Pinpoint the cell where the given text exists, returning its (X, Y) midpoint coordinate. 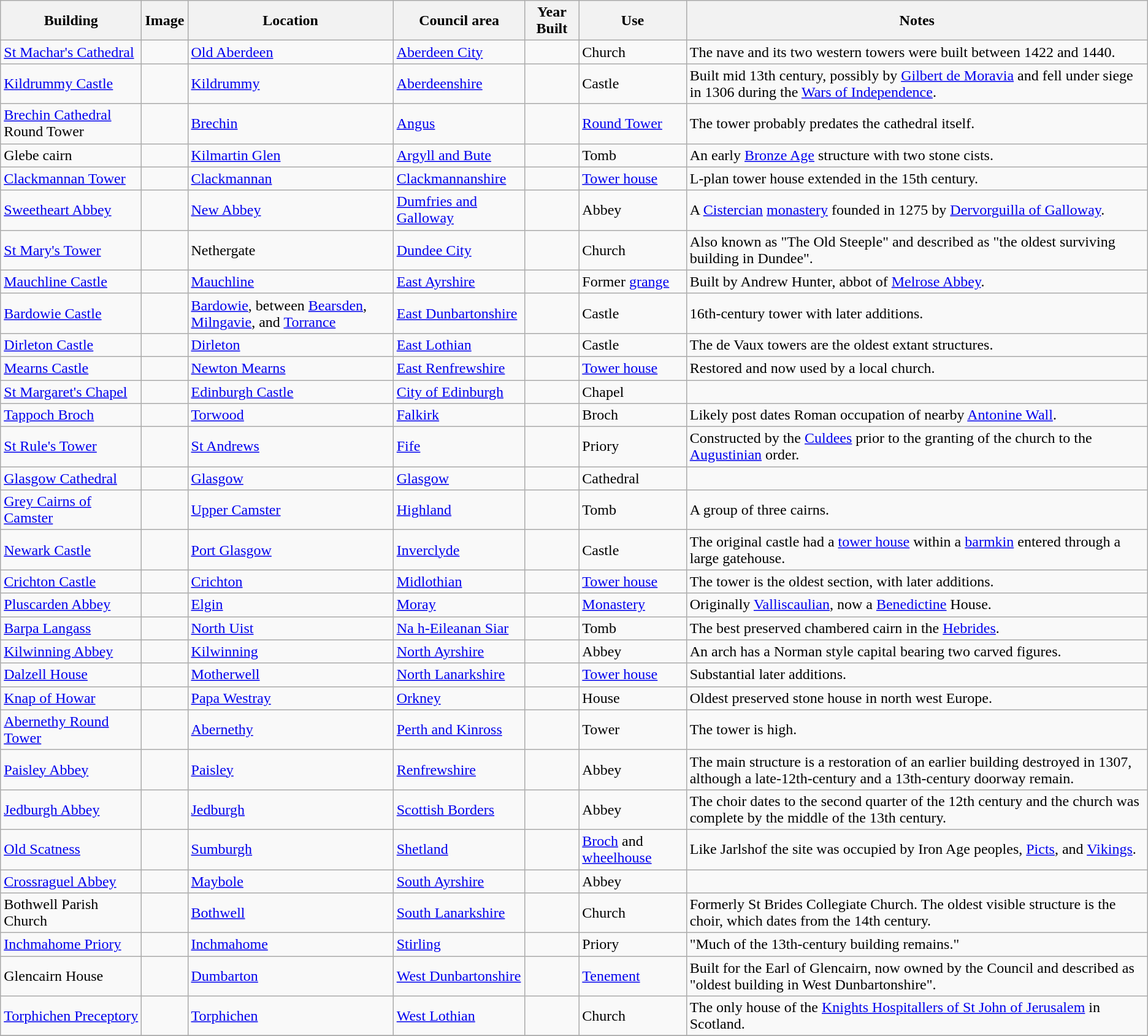
South Ayrshire (459, 881)
Renfrewshire (459, 769)
Inchmahome (291, 945)
Orkney (459, 698)
Aberdeenshire (459, 83)
Scottish Borders (459, 810)
The tower is the oldest section, with later additions. (917, 581)
Built by Andrew Hunter, abbot of Melrose Abbey. (917, 282)
Old Scatness (71, 849)
Inverclyde (459, 550)
Highland (459, 510)
Moray (459, 605)
Glebe cairn (71, 155)
Round Tower (633, 124)
Dumbarton (291, 977)
Cathedral (633, 478)
Edinburgh Castle (291, 392)
L-plan tower house extended in the 15th century. (917, 178)
Clackmannan Tower (71, 178)
Nethergate (291, 250)
Torphichen (291, 1016)
Jedburgh (291, 810)
A group of three cairns. (917, 510)
Falkirk (459, 415)
Dirleton (291, 345)
Crichton Castle (71, 581)
Elgin (291, 605)
Mauchline (291, 282)
City of Edinburgh (459, 392)
Broch and wheelhouse (633, 849)
Kilmartin Glen (291, 155)
Oldest preserved stone house in north west Europe. (917, 698)
Bardowie, between Bearsden, Milngavie, and Torrance (291, 313)
Old Aberdeen (291, 52)
St Rule's Tower (71, 447)
Stirling (459, 945)
Also known as "The Old Steeple" and described as "the oldest surviving building in Dundee". (917, 250)
House (633, 698)
Angus (459, 124)
Argyll and Bute (459, 155)
The de Vaux towers are the oldest extant structures. (917, 345)
Tenement (633, 977)
Built mid 13th century, possibly by Gilbert de Moravia and fell under siege in 1306 during the Wars of Independence. (917, 83)
Built for the Earl of Glencairn, now owned by the Council and described as "oldest building in West Dunbartonshire". (917, 977)
Maybole (291, 881)
Perth and Kinross (459, 730)
St Andrews (291, 447)
East Dunbartonshire (459, 313)
Year Built (552, 21)
Dumfries and Galloway (459, 210)
Dalzell House (71, 675)
Midlothian (459, 581)
Glasgow Cathedral (71, 478)
Upper Camster (291, 510)
Monastery (633, 605)
Restored and now used by a local church. (917, 368)
St Machar's Cathedral (71, 52)
Barpa Langass (71, 628)
Grey Cairns of Camster (71, 510)
North Lanarkshire (459, 675)
"Much of the 13th-century building remains." (917, 945)
The choir dates to the second quarter of the 12th century and the church was complete by the middle of the 13th century. (917, 810)
Pluscarden Abbey (71, 605)
West Dunbartonshire (459, 977)
Like Jarlshof the site was occupied by Iron Age peoples, Picts, and Vikings. (917, 849)
Aberdeen City (459, 52)
The nave and its two western towers were built between 1422 and 1440. (917, 52)
West Lothian (459, 1016)
Inchmahome Priory (71, 945)
Knap of Howar (71, 698)
Crichton (291, 581)
Papa Westray (291, 698)
Council area (459, 21)
Kilwinning (291, 651)
Newark Castle (71, 550)
Clackmannan (291, 178)
16th-century tower with later additions. (917, 313)
Former grange (633, 282)
Kildrummy Castle (71, 83)
North Ayrshire (459, 651)
An arch has a Norman style capital bearing two carved figures. (917, 651)
Mauchline Castle (71, 282)
Paisley (291, 769)
Kilwinning Abbey (71, 651)
South Lanarkshire (459, 913)
Use (633, 21)
Broch (633, 415)
Tower (633, 730)
Clackmannanshire (459, 178)
Dundee City (459, 250)
Abernethy Round Tower (71, 730)
Likely post dates Roman occupation of nearby Antonine Wall. (917, 415)
New Abbey (291, 210)
The only house of the Knights Hospitallers of St John of Jerusalem in Scotland. (917, 1016)
Shetland (459, 849)
Formerly St Brides Collegiate Church. The oldest visible structure is the choir, which dates from the 14th century. (917, 913)
St Mary's Tower (71, 250)
Newton Mearns (291, 368)
Na h-Eileanan Siar (459, 628)
Torwood (291, 415)
Jedburgh Abbey (71, 810)
Notes (917, 21)
Tappoch Broch (71, 415)
Building (71, 21)
Torphichen Preceptory (71, 1016)
The original castle had a tower house within a barmkin entered through a large gatehouse. (917, 550)
A Cistercian monastery founded in 1275 by Dervorguilla of Galloway. (917, 210)
The tower probably predates the cathedral itself. (917, 124)
Glencairn House (71, 977)
Dirleton Castle (71, 345)
Location (291, 21)
Motherwell (291, 675)
Sweetheart Abbey (71, 210)
Bothwell Parish Church (71, 913)
Abernethy (291, 730)
East Renfrewshire (459, 368)
East Ayrshire (459, 282)
East Lothian (459, 345)
Port Glasgow (291, 550)
Bothwell (291, 913)
Bardowie Castle (71, 313)
Sumburgh (291, 849)
Crossraguel Abbey (71, 881)
St Margaret's Chapel (71, 392)
Image (164, 21)
Mearns Castle (71, 368)
Kildrummy (291, 83)
Paisley Abbey (71, 769)
The main structure is a restoration of an earlier building destroyed in 1307, although a late-12th-century and a 13th-century doorway remain. (917, 769)
North Uist (291, 628)
The tower is high. (917, 730)
Brechin (291, 124)
Fife (459, 447)
Brechin Cathedral Round Tower (71, 124)
Constructed by the Culdees prior to the granting of the church to the Augustinian order. (917, 447)
Substantial later additions. (917, 675)
An early Bronze Age structure with two stone cists. (917, 155)
Chapel (633, 392)
The best preserved chambered cairn in the Hebrides. (917, 628)
Originally Valliscaulian, now a Benedictine House. (917, 605)
